Identify which cell holds the provided text, then report its (X, Y) central coordinate. 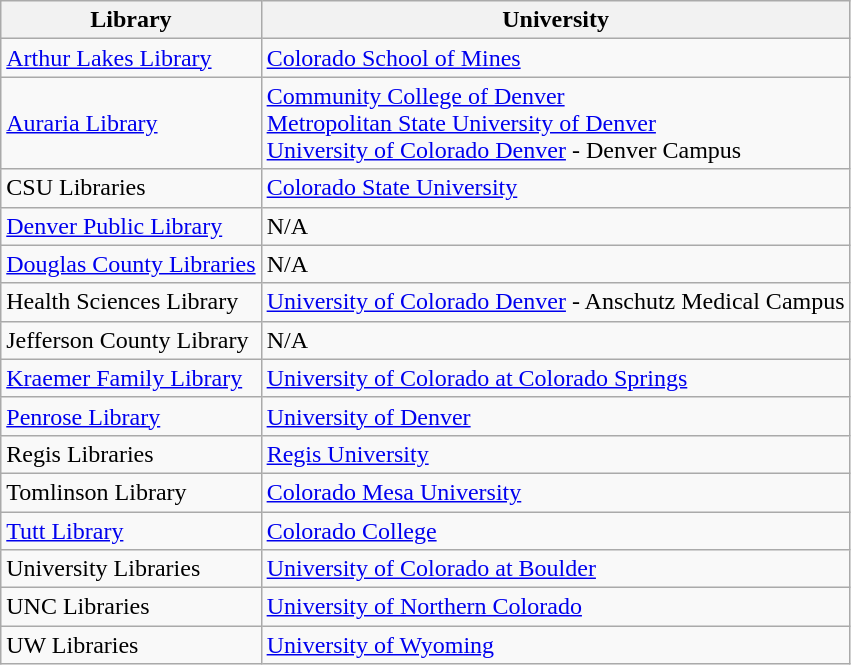
University of Colorado at Colorado Springs (556, 378)
University Libraries (131, 569)
Arthur Lakes Library (131, 58)
University (556, 20)
UW Libraries (131, 645)
Denver Public Library (131, 226)
Colorado College (556, 531)
Tomlinson Library (131, 492)
Colorado Mesa University (556, 492)
University of Denver (556, 416)
Library (131, 20)
Kraemer Family Library (131, 378)
Auraria Library (131, 123)
Douglas County Libraries (131, 264)
Regis Libraries (131, 454)
Colorado School of Mines (556, 58)
Jefferson County Library (131, 340)
Penrose Library (131, 416)
Regis University (556, 454)
University of Wyoming (556, 645)
CSU Libraries (131, 188)
Health Sciences Library (131, 302)
UNC Libraries (131, 607)
Colorado State University (556, 188)
Community College of DenverMetropolitan State University of DenverUniversity of Colorado Denver - Denver Campus (556, 123)
University of Colorado at Boulder (556, 569)
University of Colorado Denver - Anschutz Medical Campus (556, 302)
University of Northern Colorado (556, 607)
Tutt Library (131, 531)
